Capture the cell that displays the provided text and extract its (x, y) central coordinate. 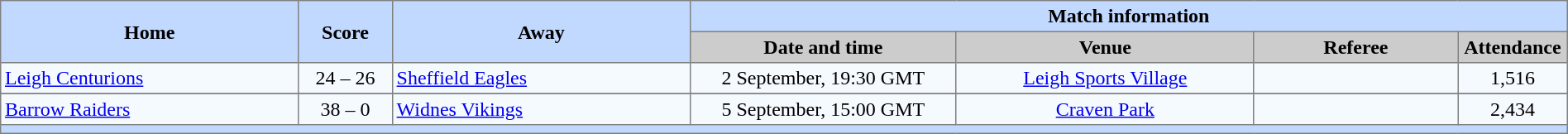
38 – 0 (346, 109)
Date and time (823, 47)
Leigh Sports Village (1105, 79)
Leigh Centurions (150, 79)
Craven Park (1105, 109)
Away (541, 31)
2,434 (1513, 109)
Home (150, 31)
Score (346, 31)
Sheffield Eagles (541, 79)
2 September, 19:30 GMT (823, 79)
1,516 (1513, 79)
Barrow Raiders (150, 109)
Widnes Vikings (541, 109)
Venue (1105, 47)
5 September, 15:00 GMT (823, 109)
24 – 26 (346, 79)
Match information (1128, 17)
Attendance (1513, 47)
Referee (1355, 47)
